Determine the [X, Y] coordinate at the center of the cell enclosing the given text.  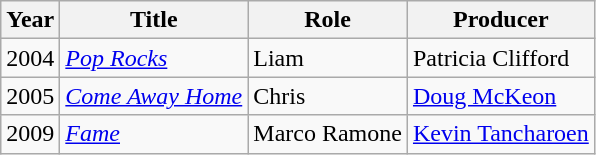
Marco Ramone [328, 134]
Pop Rocks [154, 58]
Come Away Home [154, 96]
Patricia Clifford [500, 58]
Year [30, 20]
Fame [154, 134]
2009 [30, 134]
Liam [328, 58]
Chris [328, 96]
Producer [500, 20]
Kevin Tancharoen [500, 134]
2005 [30, 96]
Title [154, 20]
Role [328, 20]
Doug McKeon [500, 96]
2004 [30, 58]
